Output the (X, Y) coordinate of the center of the cell containing the given text.  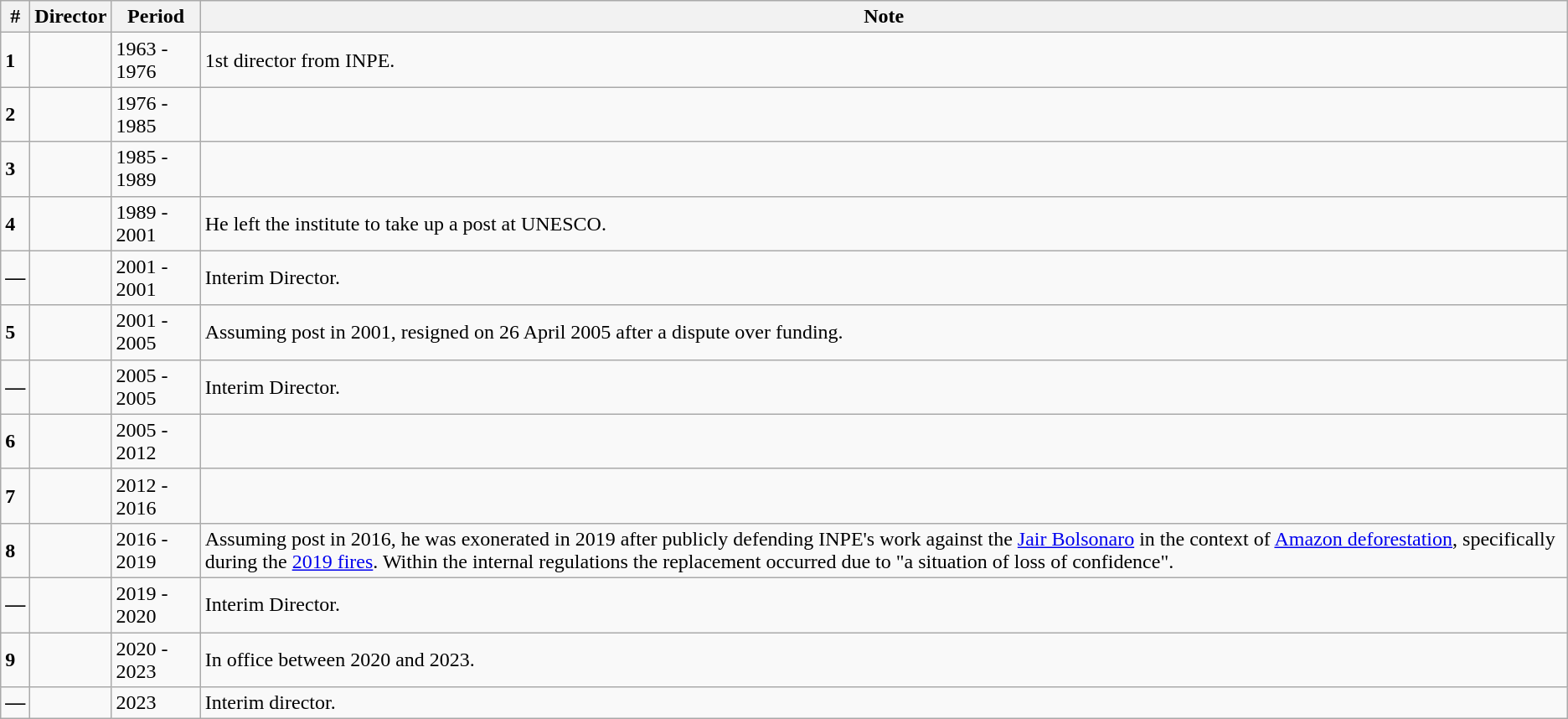
1989 - 2001 (156, 223)
1st director from INPE. (884, 60)
1985 - 1989 (156, 169)
3 (15, 169)
5 (15, 332)
4 (15, 223)
2 (15, 114)
Interim director. (884, 703)
# (15, 17)
2005 - 2012 (156, 441)
Director (70, 17)
2019 - 2020 (156, 605)
2001 - 2001 (156, 278)
6 (15, 441)
In office between 2020 and 2023. (884, 659)
8 (15, 550)
1976 - 1985 (156, 114)
2023 (156, 703)
He left the institute to take up a post at UNESCO. (884, 223)
2012 - 2016 (156, 496)
1963 - 1976 (156, 60)
9 (15, 659)
2005 - 2005 (156, 387)
2020 - 2023 (156, 659)
2001 - 2005 (156, 332)
2016 - 2019 (156, 550)
1 (15, 60)
Period (156, 17)
Note (884, 17)
Assuming post in 2001, resigned on 26 April 2005 after a dispute over funding. (884, 332)
7 (15, 496)
